Detect which cell encompasses the target text, then output its [X, Y] center coordinate. 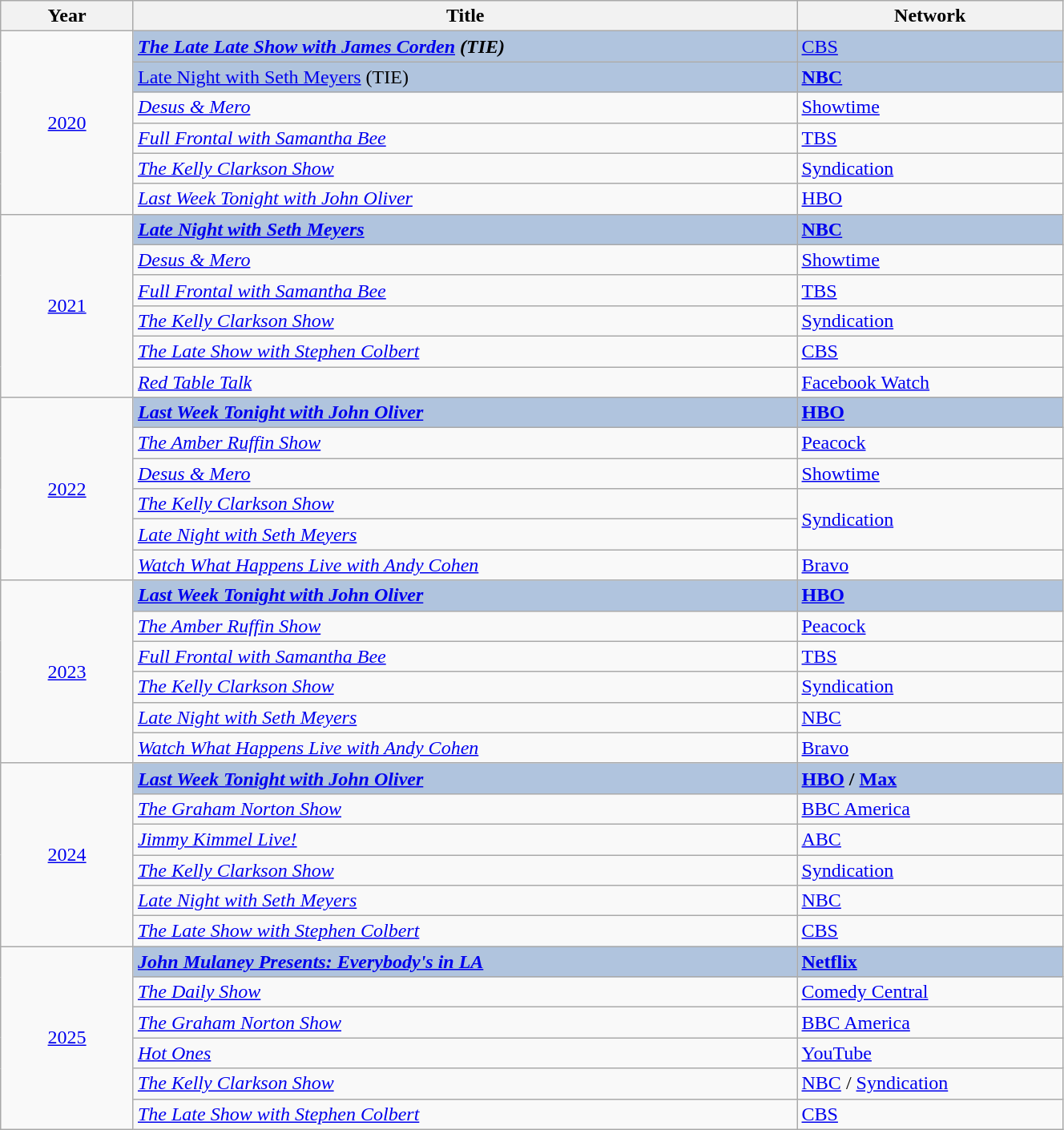
John Mulaney Presents: Everybody's in LA [465, 962]
2024 [67, 854]
Title [465, 16]
2022 [67, 489]
Netflix [929, 962]
The Late Late Show with James Corden (TIE) [465, 46]
2025 [67, 1038]
Comedy Central [929, 992]
Network [929, 16]
YouTube [929, 1053]
Late Night with Seth Meyers (TIE) [465, 77]
Red Table Talk [465, 382]
2023 [67, 672]
Year [67, 16]
Facebook Watch [929, 382]
HBO / Max [929, 778]
Jimmy Kimmel Live! [465, 839]
NBC / Syndication [929, 1084]
Hot Ones [465, 1053]
2020 [67, 123]
2021 [67, 305]
The Daily Show [465, 992]
ABC [929, 839]
